Search for the cell housing the specified text and yield its (x, y) center coordinate. 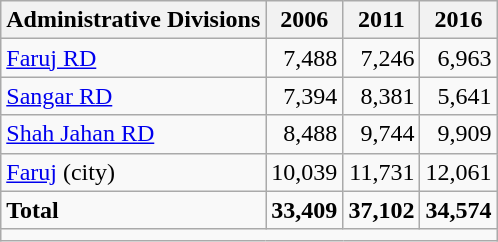
2016 (458, 20)
7,246 (382, 58)
33,409 (304, 210)
9,909 (458, 134)
6,963 (458, 58)
12,061 (458, 172)
11,731 (382, 172)
7,488 (304, 58)
8,488 (304, 134)
2006 (304, 20)
Administrative Divisions (134, 20)
Total (134, 210)
9,744 (382, 134)
37,102 (382, 210)
34,574 (458, 210)
Faruj (city) (134, 172)
7,394 (304, 96)
Faruj RD (134, 58)
5,641 (458, 96)
10,039 (304, 172)
Sangar RD (134, 96)
Shah Jahan RD (134, 134)
2011 (382, 20)
8,381 (382, 96)
